From the cell containing the given text, extract its center point as (X, Y) coordinate. 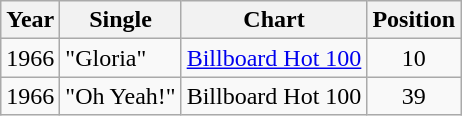
Position (414, 20)
10 (414, 58)
"Gloria" (120, 58)
Single (120, 20)
"Oh Yeah!" (120, 96)
Year (30, 20)
39 (414, 96)
Chart (274, 20)
